Capture the cell that displays the provided text and extract its [X, Y] central coordinate. 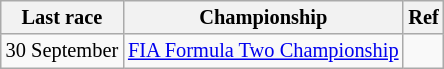
Championship [263, 17]
30 September [62, 51]
Last race [62, 17]
FIA Formula Two Championship [263, 51]
Ref [423, 17]
